Output the (x, y) coordinate of the center of the cell containing the given text.  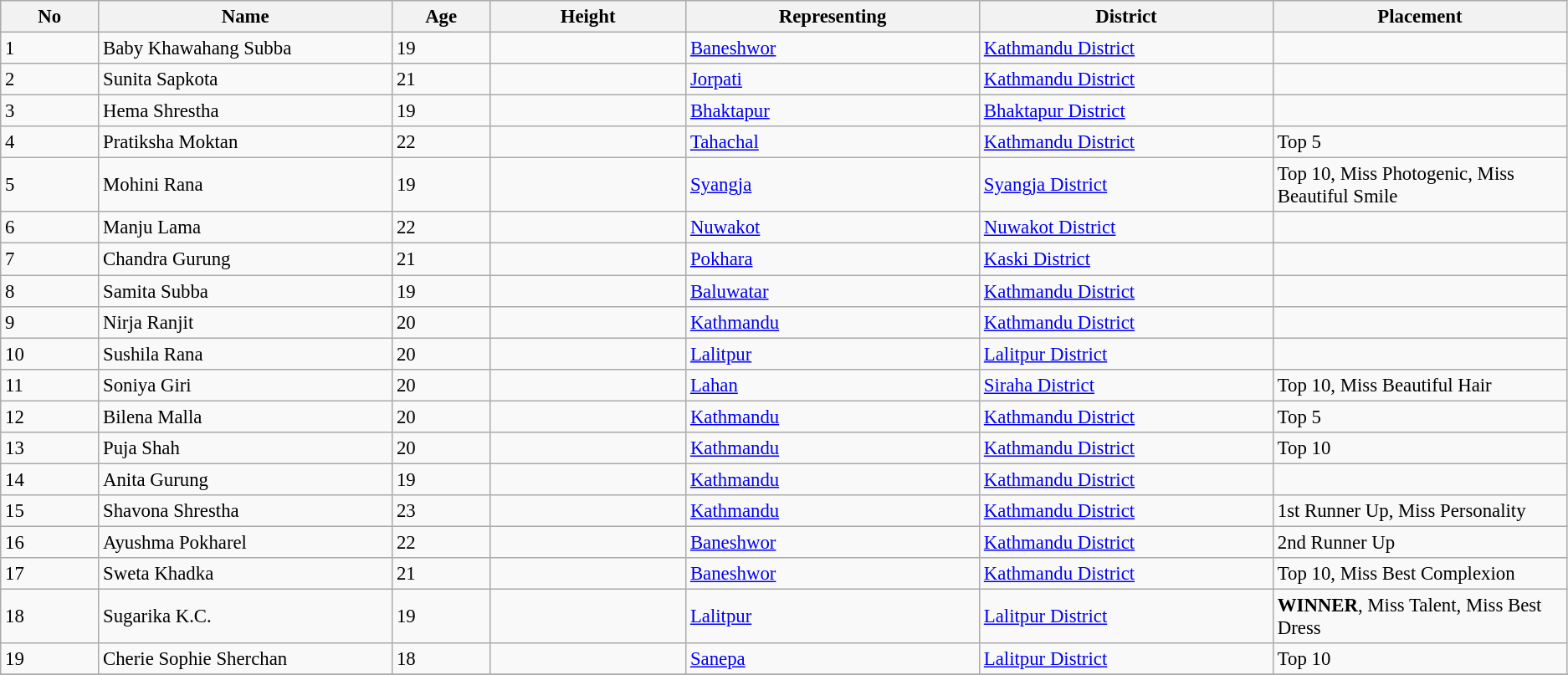
23 (442, 511)
Kaski District (1126, 259)
Anita Gurung (246, 479)
Bilena Malla (246, 417)
13 (50, 448)
Bhaktapur (833, 111)
1st Runner Up, Miss Personality (1419, 511)
No (50, 17)
Puja Shah (246, 448)
Representing (833, 17)
Lahan (833, 385)
Sunita Sapkota (246, 79)
Samita Subba (246, 291)
Nuwakot (833, 228)
4 (50, 142)
6 (50, 228)
3 (50, 111)
District (1126, 17)
Chandra Gurung (246, 259)
2nd Runner Up (1419, 542)
Sweta Khadka (246, 574)
14 (50, 479)
Baluwatar (833, 291)
5 (50, 186)
9 (50, 322)
Syangja (833, 186)
Manju Lama (246, 228)
Height (588, 17)
8 (50, 291)
Pokhara (833, 259)
2 (50, 79)
10 (50, 354)
12 (50, 417)
Top 10, Miss Beautiful Hair (1419, 385)
Soniya Giri (246, 385)
Syangja District (1126, 186)
Baby Khawahang Subba (246, 49)
Shavona Shrestha (246, 511)
15 (50, 511)
Sanepa (833, 659)
Jorpati (833, 79)
Top 10, Miss Photogenic, Miss Beautiful Smile (1419, 186)
Siraha District (1126, 385)
11 (50, 385)
Nirja Ranjit (246, 322)
Placement (1419, 17)
Sushila Rana (246, 354)
Top 10, Miss Best Complexion (1419, 574)
Mohini Rana (246, 186)
Nuwakot District (1126, 228)
Age (442, 17)
1 (50, 49)
Bhaktapur District (1126, 111)
17 (50, 574)
7 (50, 259)
Hema Shrestha (246, 111)
Cherie Sophie Sherchan (246, 659)
Pratiksha Moktan (246, 142)
Tahachal (833, 142)
Sugarika K.C. (246, 617)
Ayushma Pokharel (246, 542)
Name (246, 17)
16 (50, 542)
WINNER, Miss Talent, Miss Best Dress (1419, 617)
